Return the (x, y) coordinate for the center point of the cell that contains the specified text.  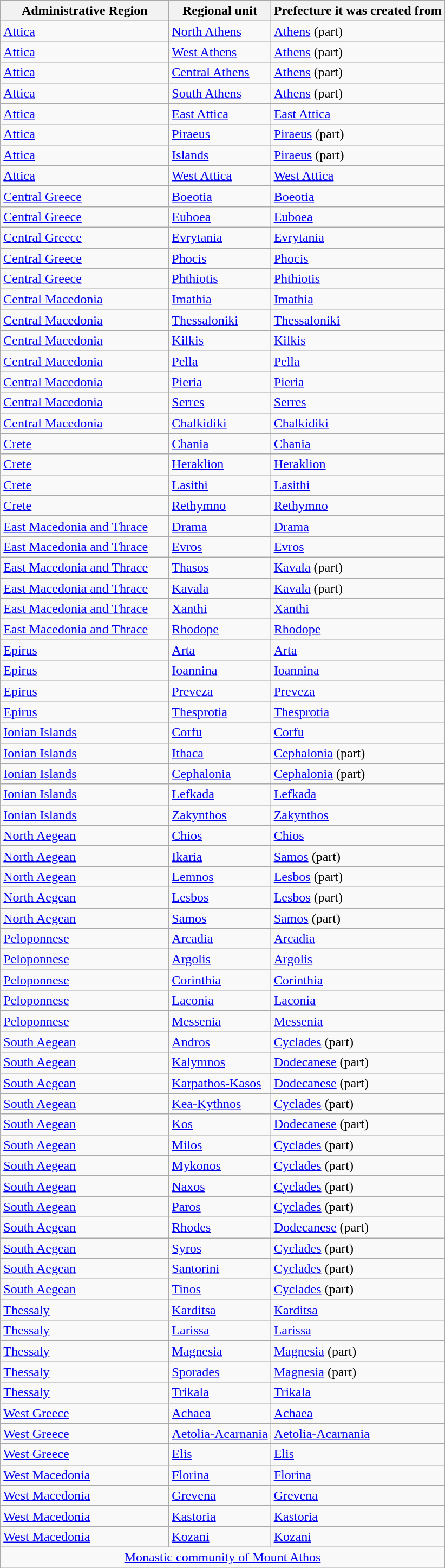
Cephalonia (220, 774)
Kea-Kythnos (220, 1104)
Regional unit (220, 11)
Milos (220, 1145)
Prefecture it was created from (357, 11)
Andros (220, 1042)
Thasos (220, 567)
Santorini (220, 1269)
Monastic community of Mount Athos (223, 1557)
Tinos (220, 1290)
Islands (220, 155)
West Athens (220, 52)
Kalymnos (220, 1062)
Piraeus (220, 134)
Lesbos (220, 897)
Paros (220, 1207)
Syros (220, 1248)
Ikaria (220, 856)
Administrative Region (84, 11)
Lemnos (220, 877)
South Athens (220, 93)
Samos (220, 918)
Ithaca (220, 753)
Central Athens (220, 73)
Kos (220, 1124)
Sporades (220, 1372)
Karpathos-Kasos (220, 1083)
Naxos (220, 1186)
Kavala (220, 588)
Mykonos (220, 1165)
Rhodes (220, 1227)
North Athens (220, 31)
Magnesia (220, 1351)
